Output the (x, y) coordinate of the center of the cell containing the given text.  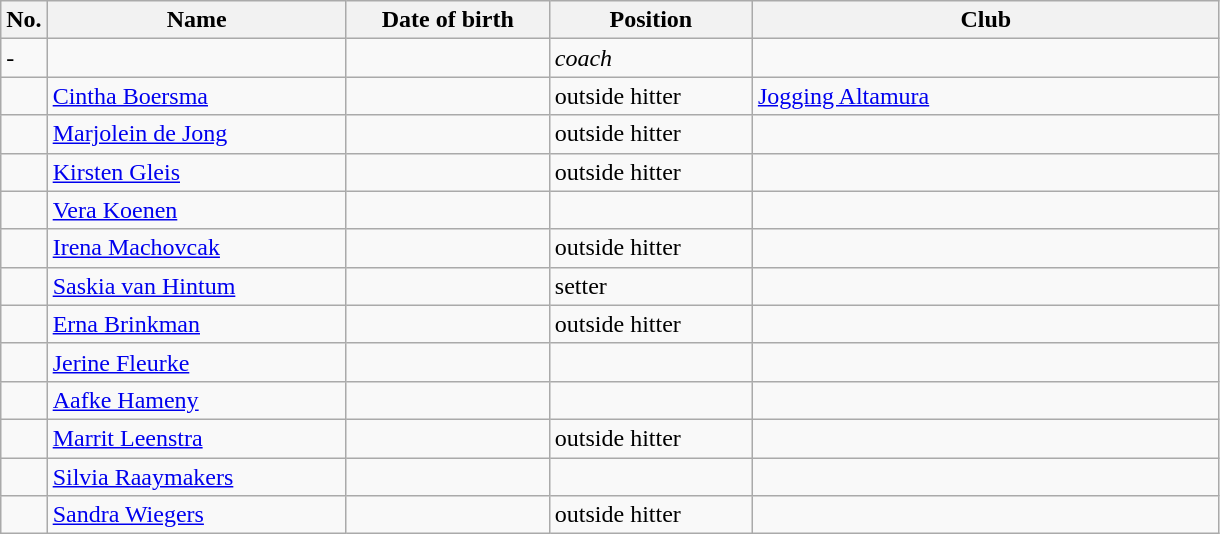
Name (196, 20)
setter (650, 286)
Date of birth (448, 20)
Jerine Fleurke (196, 362)
Saskia van Hintum (196, 286)
Marjolein de Jong (196, 134)
Club (986, 20)
Silvia Raaymakers (196, 477)
Sandra Wiegers (196, 515)
coach (650, 58)
Erna Brinkman (196, 324)
Cintha Boersma (196, 96)
Position (650, 20)
Aafke Hameny (196, 400)
- (24, 58)
No. (24, 20)
Vera Koenen (196, 210)
Irena Machovcak (196, 248)
Jogging Altamura (986, 96)
Marrit Leenstra (196, 438)
Kirsten Gleis (196, 172)
